Find where the given text appears and provide that cell's center as (X, Y) coordinate. 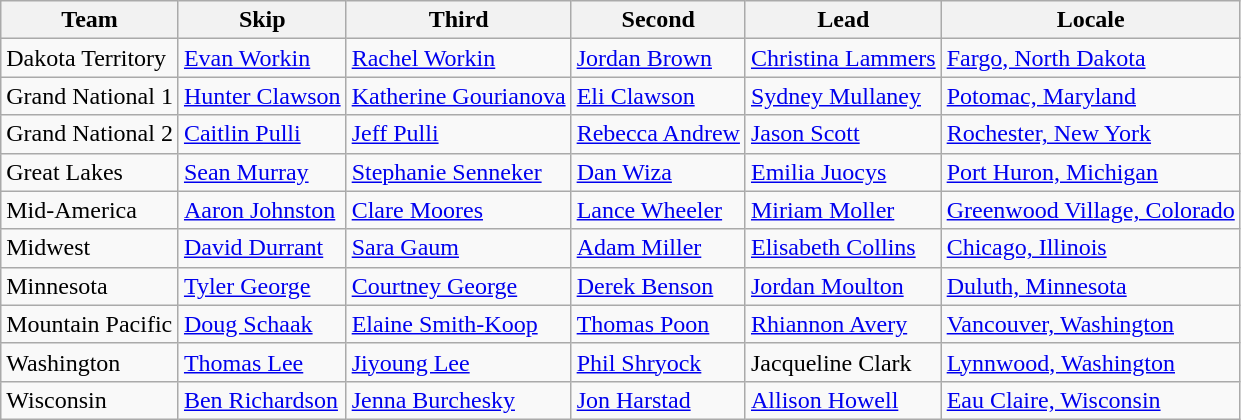
Wisconsin (90, 400)
Vancouver, Washington (1090, 324)
Jason Scott (843, 134)
Jordan Brown (658, 58)
Second (658, 20)
Clare Moores (458, 210)
Caitlin Pulli (262, 134)
Jordan Moulton (843, 286)
Jon Harstad (658, 400)
Doug Schaak (262, 324)
Mountain Pacific (90, 324)
Miriam Moller (843, 210)
Thomas Poon (658, 324)
Allison Howell (843, 400)
Dakota Territory (90, 58)
Rhiannon Avery (843, 324)
Jiyoung Lee (458, 362)
Sean Murray (262, 172)
Thomas Lee (262, 362)
Emilia Juocys (843, 172)
Elaine Smith-Koop (458, 324)
Greenwood Village, Colorado (1090, 210)
Aaron Johnston (262, 210)
Stephanie Senneker (458, 172)
Minnesota (90, 286)
Courtney George (458, 286)
Rachel Workin (458, 58)
Evan Workin (262, 58)
Hunter Clawson (262, 96)
Jenna Burchesky (458, 400)
Rebecca Andrew (658, 134)
Mid-America (90, 210)
Ben Richardson (262, 400)
Midwest (90, 248)
David Durrant (262, 248)
Great Lakes (90, 172)
Sara Gaum (458, 248)
Lynnwood, Washington (1090, 362)
Dan Wiza (658, 172)
Skip (262, 20)
Team (90, 20)
Lead (843, 20)
Grand National 1 (90, 96)
Potomac, Maryland (1090, 96)
Eli Clawson (658, 96)
Elisabeth Collins (843, 248)
Third (458, 20)
Tyler George (262, 286)
Christina Lammers (843, 58)
Adam Miller (658, 248)
Derek Benson (658, 286)
Phil Shryock (658, 362)
Jeff Pulli (458, 134)
Washington (90, 362)
Grand National 2 (90, 134)
Sydney Mullaney (843, 96)
Locale (1090, 20)
Lance Wheeler (658, 210)
Jacqueline Clark (843, 362)
Rochester, New York (1090, 134)
Port Huron, Michigan (1090, 172)
Duluth, Minnesota (1090, 286)
Eau Claire, Wisconsin (1090, 400)
Fargo, North Dakota (1090, 58)
Chicago, Illinois (1090, 248)
Katherine Gourianova (458, 96)
